Find where the given text appears and provide that cell's center as (X, Y) coordinate. 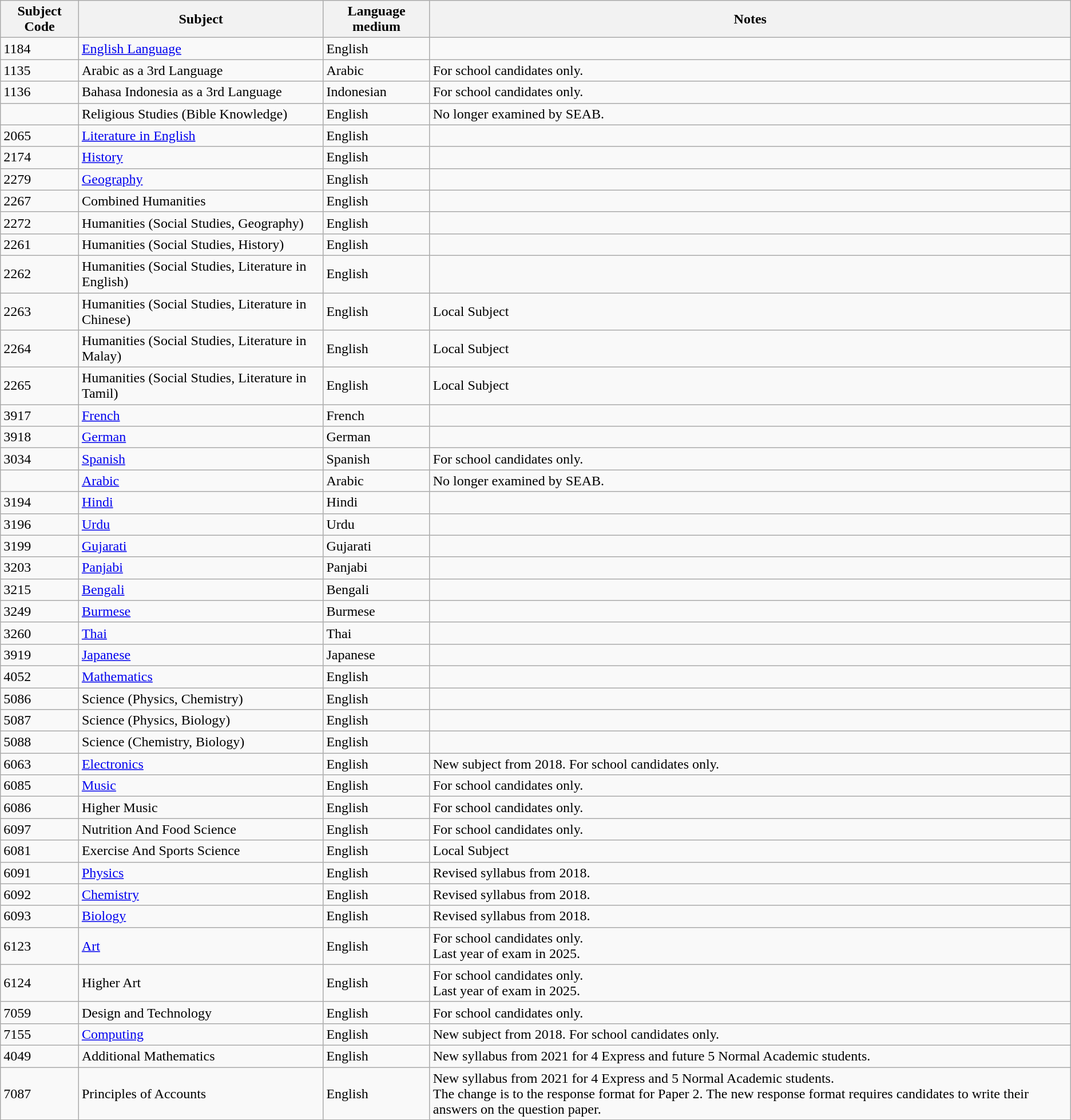
Bahasa Indonesia as a 3rd Language (201, 92)
Humanities (Social Studies, Geography) (201, 223)
3196 (40, 524)
Arabic as a 3rd Language (201, 70)
5088 (40, 742)
4049 (40, 1056)
Indonesian (376, 92)
Nutrition And Food Science (201, 829)
Science (Physics, Biology) (201, 721)
6093 (40, 916)
Mathematics (201, 676)
3215 (40, 589)
Chemistry (201, 895)
2272 (40, 223)
3249 (40, 611)
Science (Chemistry, Biology) (201, 742)
Art (201, 945)
2279 (40, 179)
Design and Technology (201, 1012)
Language medium (376, 19)
History (201, 157)
6081 (40, 851)
3194 (40, 502)
Subject Code (40, 19)
2262 (40, 274)
Humanities (Social Studies, Literature in Tamil) (201, 386)
6123 (40, 945)
6092 (40, 895)
New syllabus from 2021 for 4 Express and future 5 Normal Academic students. (750, 1056)
2065 (40, 136)
6086 (40, 808)
English Language (201, 49)
Physics (201, 873)
Computing (201, 1034)
3203 (40, 568)
3917 (40, 415)
Combined Humanities (201, 201)
5086 (40, 699)
2174 (40, 157)
6063 (40, 764)
Notes (750, 19)
Subject (201, 19)
2264 (40, 349)
2265 (40, 386)
2263 (40, 311)
6124 (40, 983)
3919 (40, 655)
Exercise And Sports Science (201, 851)
Humanities (Social Studies, Literature in Malay) (201, 349)
Principles of Accounts (201, 1093)
Geography (201, 179)
3918 (40, 437)
6085 (40, 786)
Religious Studies (Bible Knowledge) (201, 114)
Higher Art (201, 983)
7155 (40, 1034)
Science (Physics, Chemistry) (201, 699)
1136 (40, 92)
5087 (40, 721)
2267 (40, 201)
Humanities (Social Studies, Literature in Chinese) (201, 311)
Electronics (201, 764)
4052 (40, 676)
3034 (40, 459)
Biology (201, 916)
6097 (40, 829)
1184 (40, 49)
3260 (40, 633)
Humanities (Social Studies, Literature in English) (201, 274)
1135 (40, 70)
Higher Music (201, 808)
Additional Mathematics (201, 1056)
Humanities (Social Studies, History) (201, 244)
Literature in English (201, 136)
7087 (40, 1093)
7059 (40, 1012)
Music (201, 786)
2261 (40, 244)
3199 (40, 546)
6091 (40, 873)
